Find where the given text appears and provide that cell's center as (X, Y) coordinate. 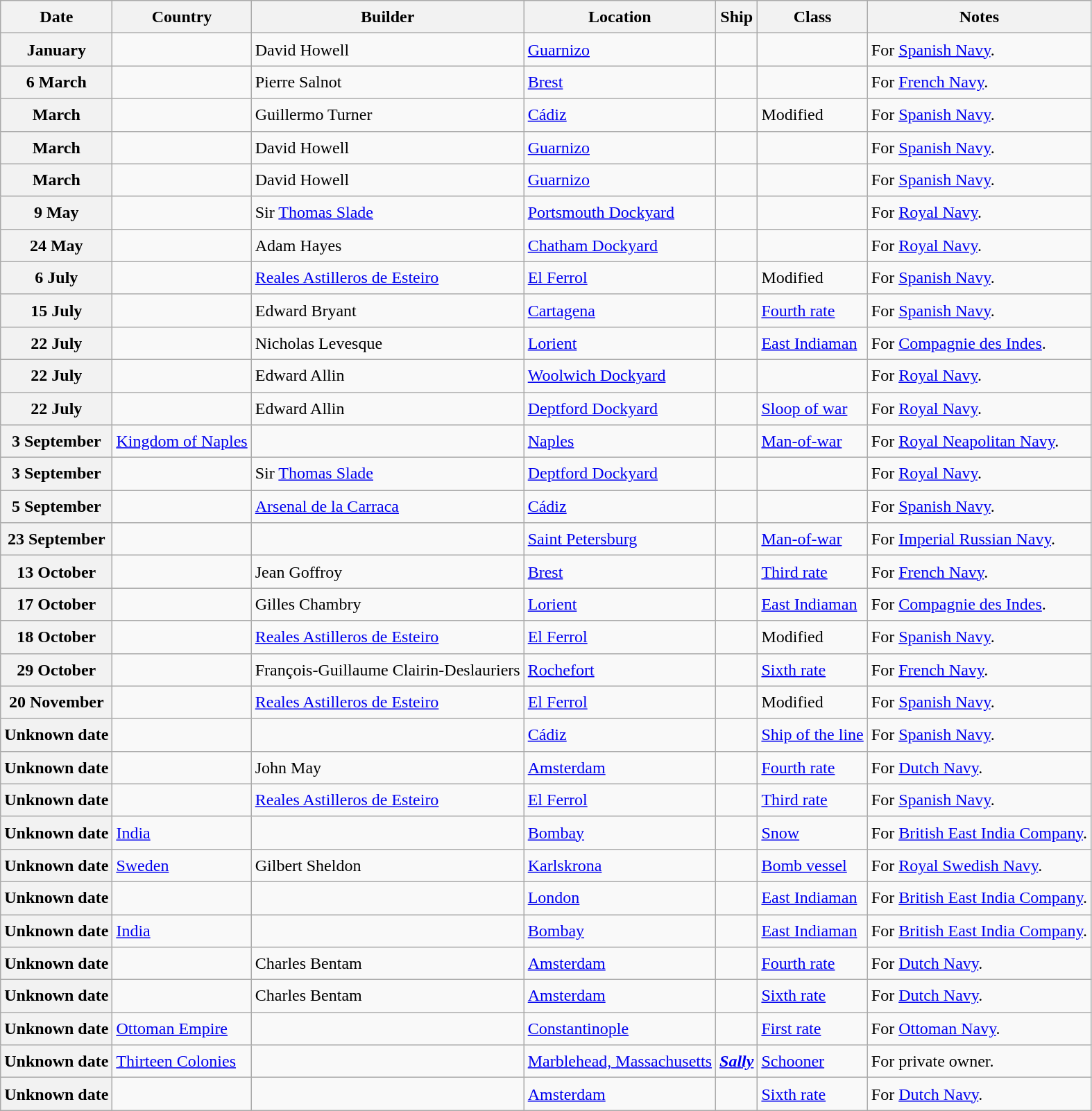
13 October (57, 571)
For Royal Swedish Navy. (979, 865)
Naples (620, 441)
5 September (57, 506)
Marblehead, Massachusetts (620, 1061)
For Imperial Russian Navy. (979, 540)
For Ottoman Navy. (979, 1029)
Cartagena (620, 311)
Constantinople (620, 1029)
Ship of the line (812, 735)
Jean Goffroy (387, 571)
For Royal Neapolitan Navy. (979, 441)
Class (812, 17)
Date (57, 17)
Rochefort (620, 670)
Sloop of war (812, 409)
John May (387, 767)
Builder (387, 17)
24 May (57, 246)
20 November (57, 702)
Ship (737, 17)
London (620, 897)
17 October (57, 605)
9 May (57, 212)
Bomb vessel (812, 865)
Nicholas Levesque (387, 343)
François-Guillaume Clairin-Deslauriers (387, 670)
Kingdom of Naples (182, 441)
January (57, 50)
First rate (812, 1029)
Pierre Salnot (387, 82)
Notes (979, 17)
Chatham Dockyard (620, 246)
Schooner (812, 1061)
18 October (57, 637)
Snow (812, 832)
Location (620, 17)
Ottoman Empire (182, 1029)
Gilbert Sheldon (387, 865)
29 October (57, 670)
Thirteen Colonies (182, 1061)
Saint Petersburg (620, 540)
Edward Bryant (387, 311)
15 July (57, 311)
Arsenal de la Carraca (387, 506)
23 September (57, 540)
6 July (57, 277)
Karlskrona (620, 865)
Country (182, 17)
Sweden (182, 865)
Gilles Chambry (387, 605)
Portsmouth Dockyard (620, 212)
6 March (57, 82)
Adam Hayes (387, 246)
Sally (737, 1061)
For private owner. (979, 1061)
Woolwich Dockyard (620, 376)
Guillermo Turner (387, 115)
